For the text-containing cell, return its midpoint in (x, y) coordinate format. 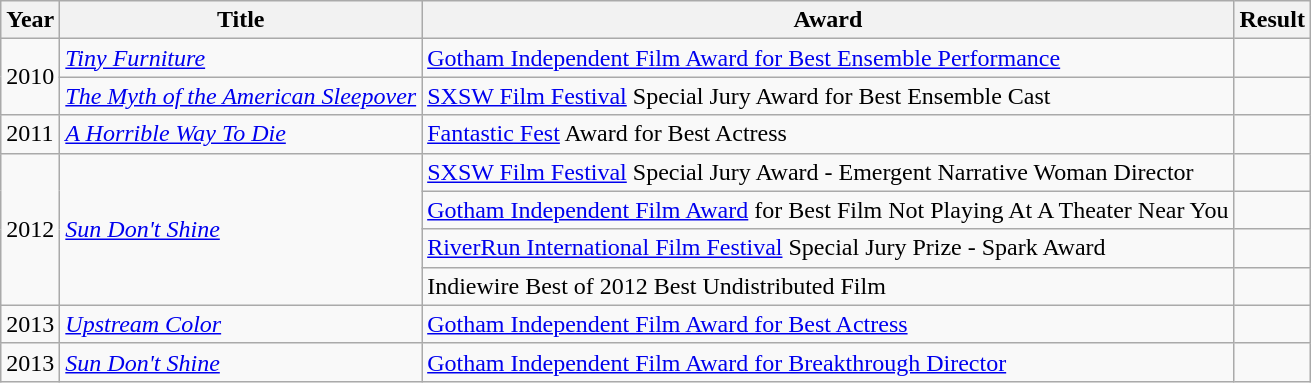
Gotham Independent Film Award for Best Actress (828, 324)
Tiny Furniture (241, 58)
SXSW Film Festival Special Jury Award - Emergent Narrative Woman Director (828, 172)
Year (30, 20)
A Horrible Way To Die (241, 134)
RiverRun International Film Festival Special Jury Prize - Spark Award (828, 248)
Gotham Independent Film Award for Best Ensemble Performance (828, 58)
Title (241, 20)
Gotham Independent Film Award for Best Film Not Playing At A Theater Near You (828, 210)
Result (1272, 20)
Fantastic Fest Award for Best Actress (828, 134)
The Myth of the American Sleepover (241, 96)
Indiewire Best of 2012 Best Undistributed Film (828, 286)
2010 (30, 77)
Upstream Color (241, 324)
SXSW Film Festival Special Jury Award for Best Ensemble Cast (828, 96)
Award (828, 20)
2011 (30, 134)
2012 (30, 229)
Gotham Independent Film Award for Breakthrough Director (828, 362)
